Pinpoint the cell where the given text exists, returning its [X, Y] midpoint coordinate. 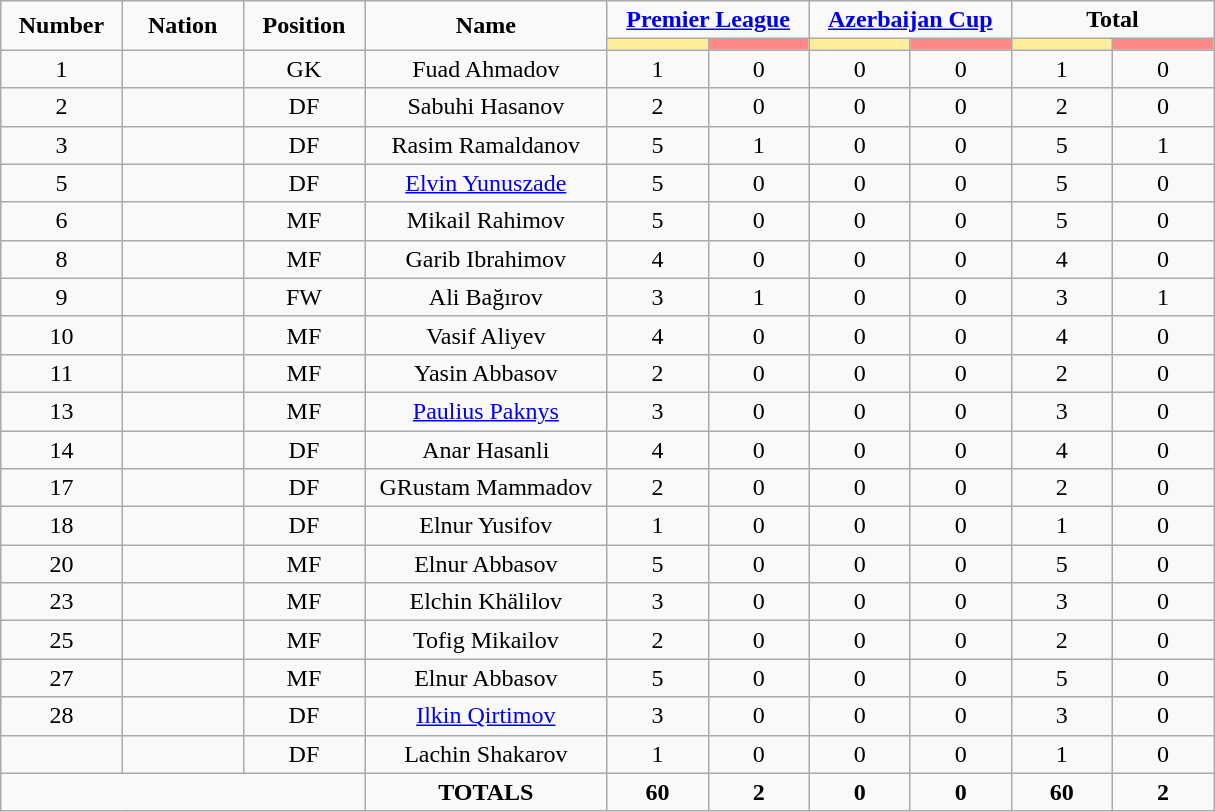
Premier League [708, 20]
13 [62, 411]
11 [62, 373]
Vasif Aliyev [486, 335]
Position [304, 26]
Ali Bağırov [486, 297]
Azerbaijan Cup [910, 20]
FW [304, 297]
23 [62, 602]
TOTALS [486, 792]
6 [62, 221]
GK [304, 69]
18 [62, 526]
Anar Hasanli [486, 449]
Nation [182, 26]
Total [1112, 20]
28 [62, 716]
27 [62, 678]
17 [62, 488]
Rasim Ramaldanov [486, 145]
Elvin Yunuszade [486, 183]
9 [62, 297]
Elnur Yusifov [486, 526]
Name [486, 26]
Elchin Khälilov [486, 602]
Tofig Mikailov [486, 640]
Garib Ibrahimov [486, 259]
Fuad Ahmadov [486, 69]
Lachin Shakarov [486, 754]
14 [62, 449]
GRustam Mammadov [486, 488]
Mikail Rahimov [486, 221]
Paulius Paknys [486, 411]
Yasin Abbasov [486, 373]
Ilkin Qirtimov [486, 716]
8 [62, 259]
10 [62, 335]
Number [62, 26]
20 [62, 564]
25 [62, 640]
Sabuhi Hasanov [486, 107]
